Find where the given text appears and provide that cell's center as (x, y) coordinate. 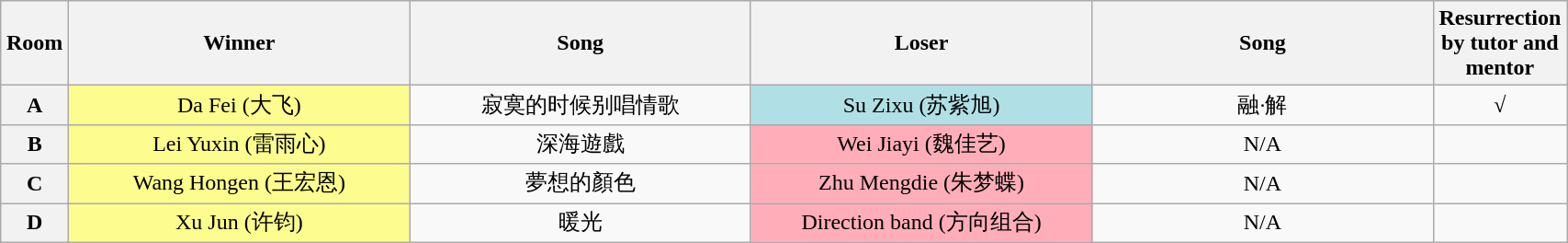
暖光 (581, 223)
√ (1500, 105)
Resurrection by tutor and mentor (1500, 43)
Wang Hongen (王宏恩) (239, 184)
深海遊戲 (581, 144)
融·解 (1262, 105)
Direction band (方向组合) (920, 223)
Wei Jiayi (魏佳艺) (920, 144)
B (35, 144)
Zhu Mengdie (朱梦蝶) (920, 184)
A (35, 105)
Da Fei (大飞) (239, 105)
Winner (239, 43)
Lei Yuxin (雷雨心) (239, 144)
Xu Jun (许钧) (239, 223)
Room (35, 43)
寂寞的时候别唱情歌 (581, 105)
Su Zixu (苏紫旭) (920, 105)
Loser (920, 43)
D (35, 223)
C (35, 184)
夢想的顏色 (581, 184)
